Return the (x, y) coordinate for the center point of the cell that contains the specified text.  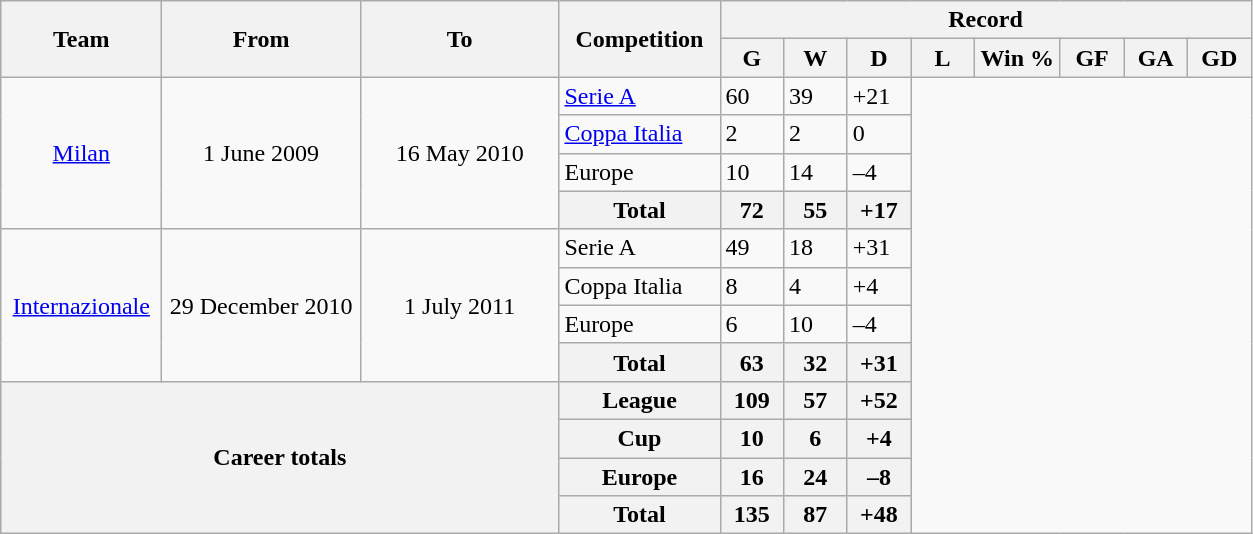
4 (816, 286)
GA (1156, 58)
–8 (879, 477)
+21 (879, 96)
Competition (640, 39)
60 (752, 96)
16 (752, 477)
Win % (1017, 58)
135 (752, 515)
+48 (879, 515)
16 May 2010 (460, 153)
Team (82, 39)
18 (816, 248)
32 (816, 362)
W (816, 58)
8 (752, 286)
1 July 2011 (460, 305)
29 December 2010 (262, 305)
Internazionale (82, 305)
To (460, 39)
63 (752, 362)
GF (1092, 58)
Record (986, 20)
24 (816, 477)
D (879, 58)
GD (1219, 58)
+17 (879, 210)
0 (879, 134)
49 (752, 248)
G (752, 58)
57 (816, 400)
+52 (879, 400)
39 (816, 96)
From (262, 39)
109 (752, 400)
L (943, 58)
League (640, 400)
Career totals (280, 457)
87 (816, 515)
Cup (640, 438)
1 June 2009 (262, 153)
72 (752, 210)
55 (816, 210)
Milan (82, 153)
14 (816, 172)
